Determine the [X, Y] coordinate at the center of the cell enclosing the given text.  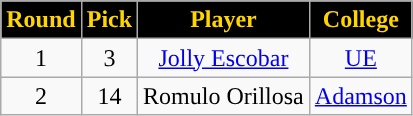
College [360, 20]
Round [41, 20]
14 [109, 96]
Adamson [360, 96]
UE [360, 58]
2 [41, 96]
Jolly Escobar [224, 58]
Romulo Orillosa [224, 96]
1 [41, 58]
Pick [109, 20]
3 [109, 58]
Player [224, 20]
